Locate the cell with the specified text and output its (X, Y) center coordinate. 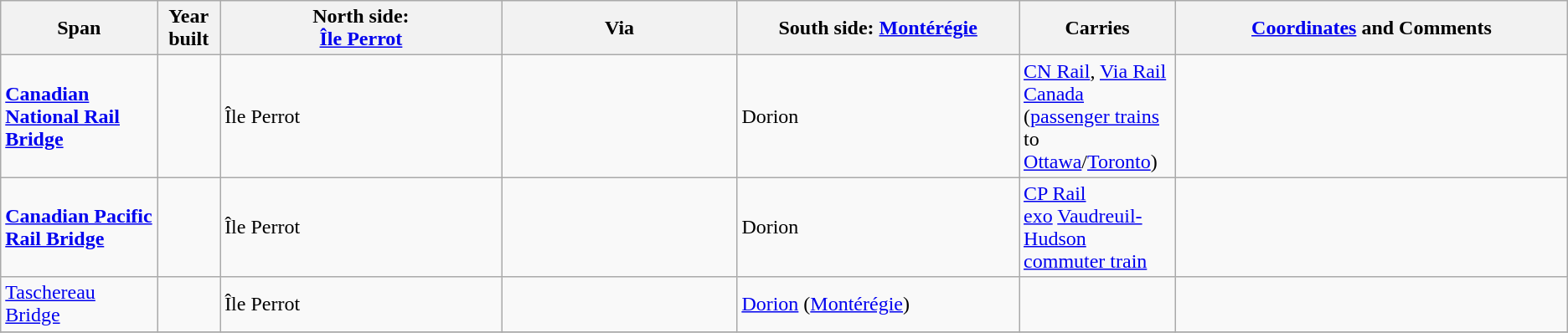
Coordinates and Comments (1372, 28)
Taschereau Bridge (79, 305)
Canadian Pacific Rail Bridge (79, 228)
North side:Île Perrot (362, 28)
Carries (1097, 28)
CN Rail, Via Rail Canada (passenger trains to Ottawa/Toronto) (1097, 116)
Canadian National Rail Bridge (79, 116)
Dorion (Montérégie) (878, 305)
Year built (189, 28)
CP Railexo Vaudreuil-Hudson commuter train (1097, 228)
Span (79, 28)
Via (620, 28)
South side: Montérégie (878, 28)
